Pinpoint the cell where the given text exists, returning its (x, y) midpoint coordinate. 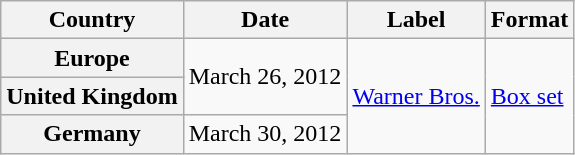
March 26, 2012 (265, 77)
Warner Bros. (416, 96)
Germany (92, 134)
United Kingdom (92, 96)
March 30, 2012 (265, 134)
Format (529, 20)
Box set (529, 96)
Date (265, 20)
Europe (92, 58)
Label (416, 20)
Country (92, 20)
